For the text-containing cell, return its midpoint in (X, Y) coordinate format. 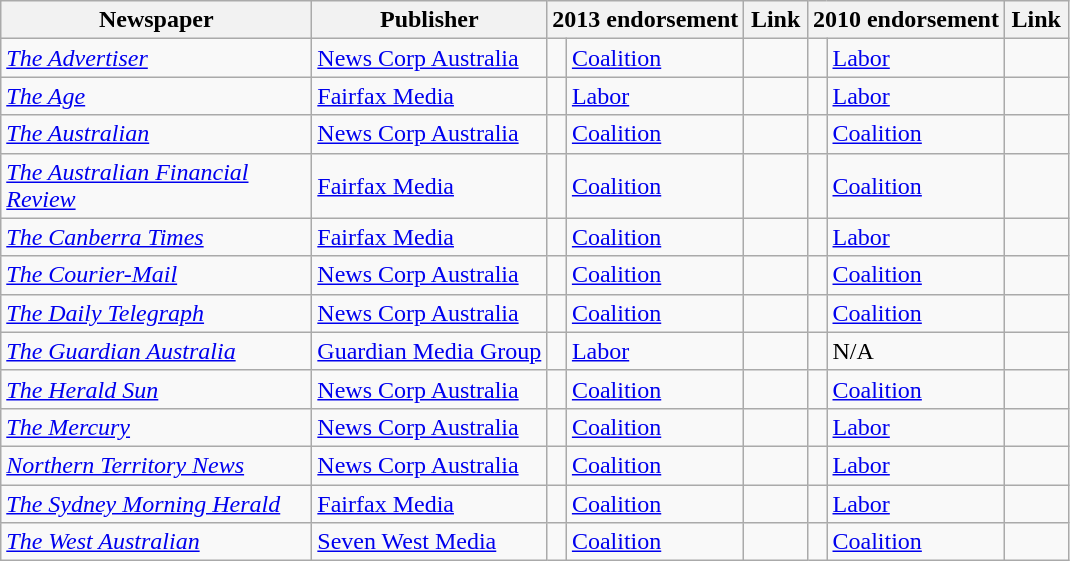
N/A (916, 351)
The Courier-Mail (156, 275)
The Advertiser (156, 58)
The Canberra Times (156, 237)
The Herald Sun (156, 389)
The Sydney Morning Herald (156, 503)
The Guardian Australia (156, 351)
Publisher (430, 20)
The West Australian (156, 542)
The Mercury (156, 427)
The Daily Telegraph (156, 313)
2013 endorsement (646, 20)
The Australian Financial Review (156, 186)
2010 endorsement (906, 20)
The Australian (156, 134)
Newspaper (156, 20)
Northern Territory News (156, 465)
Guardian Media Group (430, 351)
The Age (156, 96)
Seven West Media (430, 542)
